Extract the [X, Y] coordinate from the center of the cell holding the provided text.  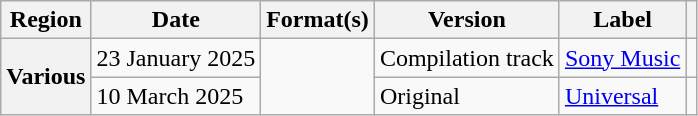
Region [46, 20]
Label [622, 20]
Compilation track [466, 58]
Original [466, 96]
Date [176, 20]
Universal [622, 96]
23 January 2025 [176, 58]
Version [466, 20]
10 March 2025 [176, 96]
Format(s) [318, 20]
Various [46, 77]
Sony Music [622, 58]
